For the text-containing cell, return its midpoint in [x, y] coordinate format. 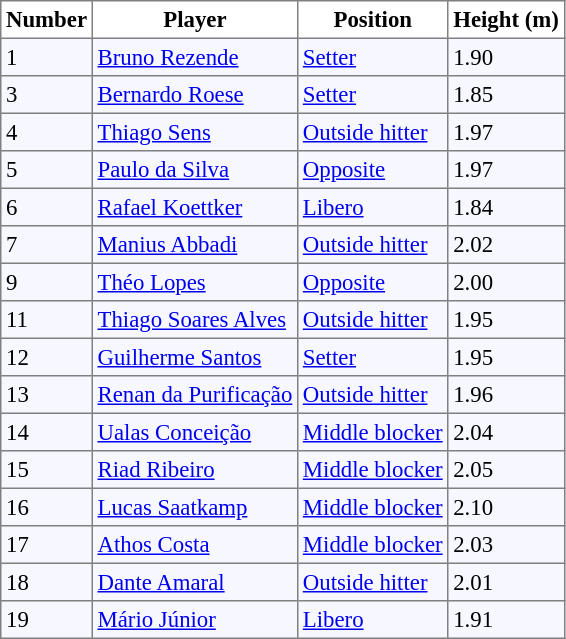
1.90 [506, 57]
7 [47, 245]
18 [47, 582]
15 [47, 470]
Bernardo Roese [194, 95]
17 [47, 545]
Thiago Soares Alves [194, 320]
9 [47, 282]
Théo Lopes [194, 282]
14 [47, 432]
2.01 [506, 582]
Ualas Conceição [194, 432]
Player [194, 20]
Lucas Saatkamp [194, 507]
Number [47, 20]
2.02 [506, 245]
Bruno Rezende [194, 57]
2.04 [506, 432]
Position [373, 20]
19 [47, 620]
1 [47, 57]
12 [47, 357]
Renan da Purificação [194, 395]
Guilherme Santos [194, 357]
2.03 [506, 545]
Paulo da Silva [194, 170]
1.96 [506, 395]
13 [47, 395]
3 [47, 95]
2.00 [506, 282]
Mário Júnior [194, 620]
4 [47, 132]
Athos Costa [194, 545]
1.84 [506, 207]
2.05 [506, 470]
Manius Abbadi [194, 245]
Dante Amaral [194, 582]
Rafael Koettker [194, 207]
11 [47, 320]
5 [47, 170]
6 [47, 207]
1.85 [506, 95]
Thiago Sens [194, 132]
2.10 [506, 507]
1.91 [506, 620]
16 [47, 507]
Height (m) [506, 20]
Riad Ribeiro [194, 470]
